Find where the given text appears and provide that cell's center as [x, y] coordinate. 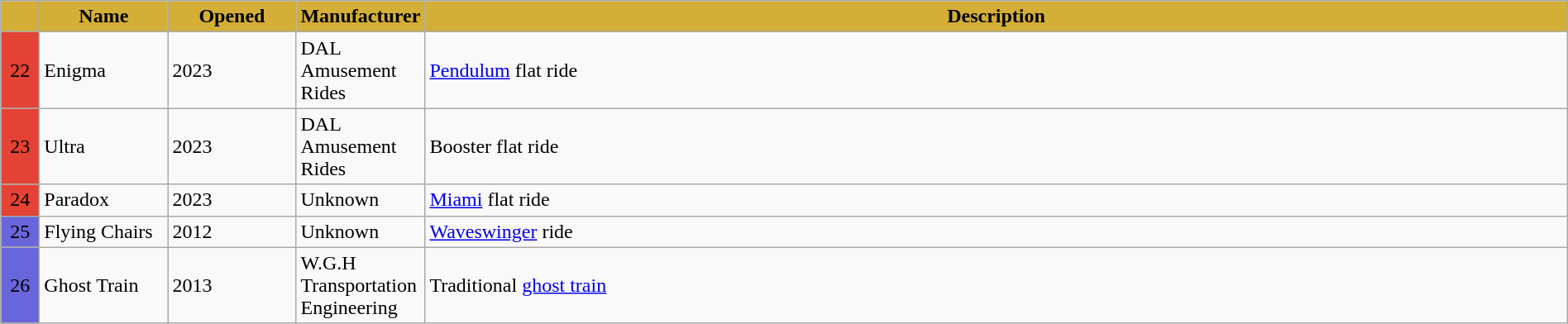
Booster flat ride [996, 146]
Miami flat ride [996, 200]
Opened [232, 17]
24 [20, 200]
Manufacturer [361, 17]
Ultra [104, 146]
W.G.H Transportation Engineering [361, 285]
22 [20, 70]
Pendulum flat ride [996, 70]
23 [20, 146]
26 [20, 285]
Ghost Train [104, 285]
Paradox [104, 200]
Name [104, 17]
Enigma [104, 70]
2012 [232, 231]
Description [996, 17]
Traditional ghost train [996, 285]
Waveswinger ride [996, 231]
25 [20, 231]
Flying Chairs [104, 231]
2013 [232, 285]
